Detect which cell encompasses the target text, then output its (x, y) center coordinate. 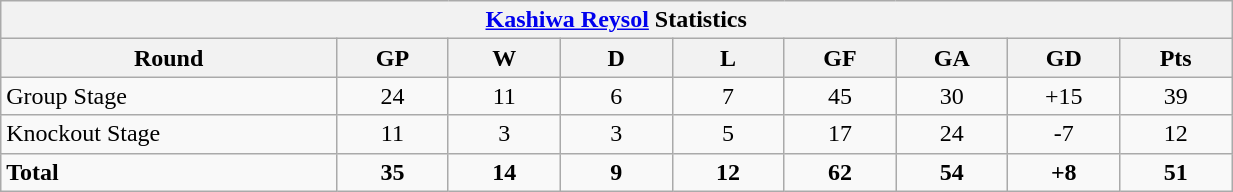
Total (169, 172)
17 (840, 134)
Round (169, 58)
W (504, 58)
+15 (1064, 96)
39 (1176, 96)
Knockout Stage (169, 134)
54 (952, 172)
GP (392, 58)
Pts (1176, 58)
6 (616, 96)
45 (840, 96)
GF (840, 58)
35 (392, 172)
14 (504, 172)
Group Stage (169, 96)
D (616, 58)
5 (728, 134)
51 (1176, 172)
+8 (1064, 172)
GA (952, 58)
L (728, 58)
30 (952, 96)
-7 (1064, 134)
9 (616, 172)
62 (840, 172)
7 (728, 96)
Kashiwa Reysol Statistics (616, 20)
GD (1064, 58)
